Return (X, Y) of the center of cell containing provided text 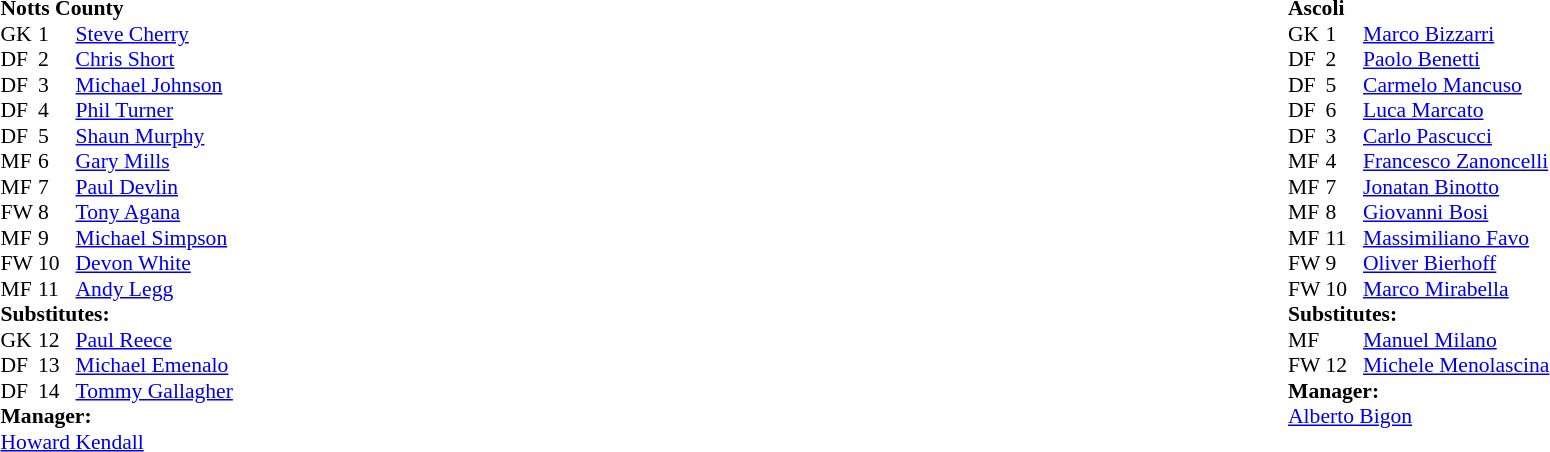
Devon White (154, 263)
Marco Bizzarri (1456, 34)
Marco Mirabella (1456, 289)
Andy Legg (154, 289)
13 (57, 365)
Phil Turner (154, 111)
Michael Simpson (154, 238)
Oliver Bierhoff (1456, 263)
Massimiliano Favo (1456, 238)
Jonatan Binotto (1456, 187)
Michele Menolascina (1456, 365)
Paul Devlin (154, 187)
Michael Emenalo (154, 365)
Steve Cherry (154, 34)
Luca Marcato (1456, 111)
Giovanni Bosi (1456, 213)
Manuel Milano (1456, 340)
Chris Short (154, 59)
Shaun Murphy (154, 136)
Paolo Benetti (1456, 59)
Michael Johnson (154, 85)
Paul Reece (154, 340)
Tommy Gallagher (154, 391)
Tony Agana (154, 213)
Carmelo Mancuso (1456, 85)
Carlo Pascucci (1456, 136)
14 (57, 391)
Alberto Bigon (1418, 417)
Gary Mills (154, 161)
Francesco Zanoncelli (1456, 161)
